Capture the cell that displays the provided text and extract its [X, Y] central coordinate. 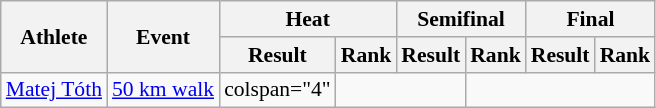
Event [163, 36]
Semifinal [460, 19]
Matej Tóth [54, 90]
Athlete [54, 36]
colspan="4" [278, 90]
Final [590, 19]
50 km walk [163, 90]
Heat [308, 19]
